Return [X, Y] of the center of cell containing provided text 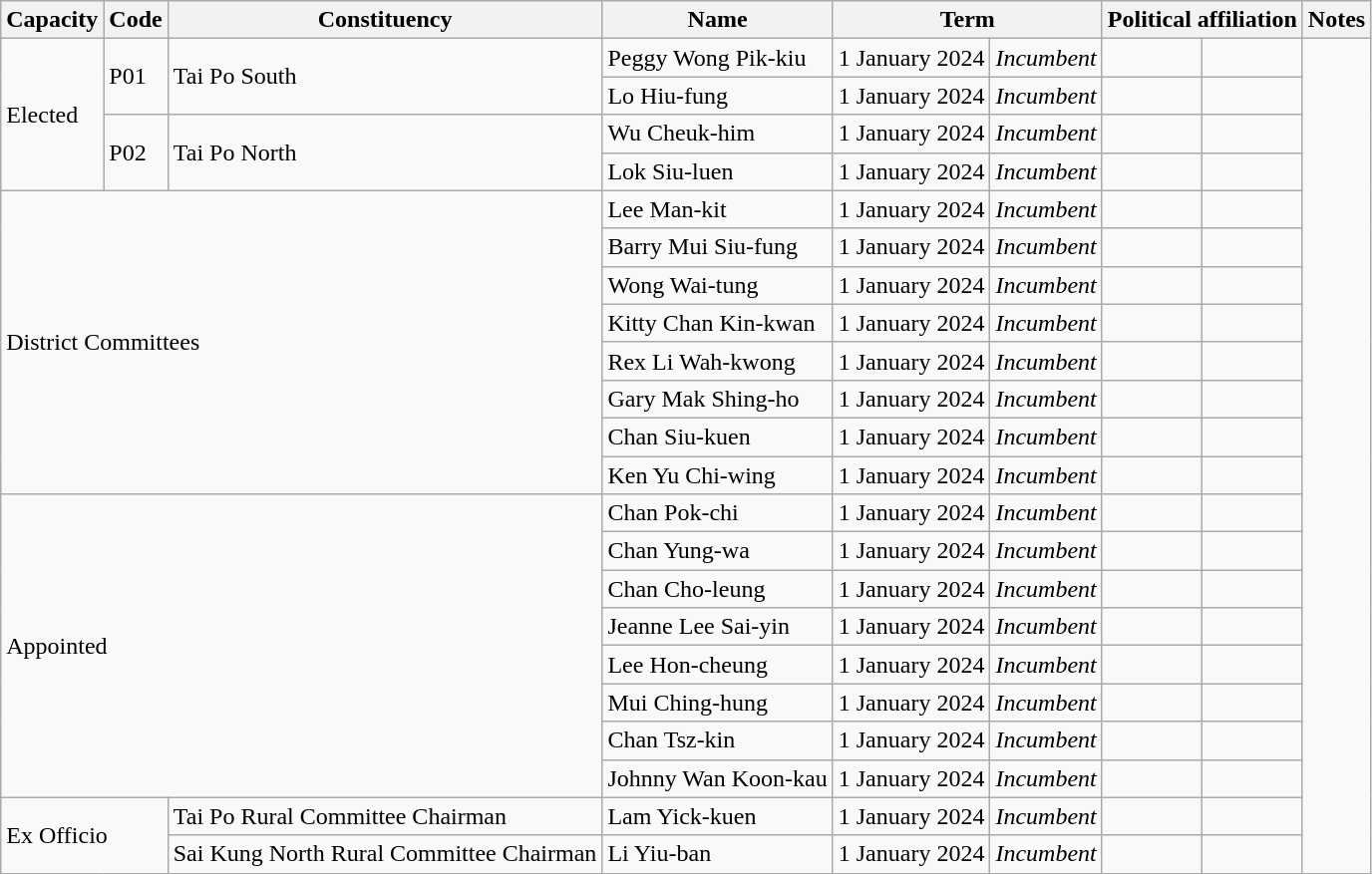
Mui Ching-hung [718, 703]
Term [967, 20]
Code [136, 20]
Political affiliation [1202, 20]
Li Yiu-ban [718, 854]
Ken Yu Chi-wing [718, 475]
Barry Mui Siu-fung [718, 247]
Tai Po South [385, 77]
Lam Yick-kuen [718, 816]
Notes [1336, 20]
Rex Li Wah-kwong [718, 361]
Name [718, 20]
Tai Po North [385, 152]
Wu Cheuk-him [718, 134]
Appointed [301, 646]
Chan Yung-wa [718, 551]
P01 [136, 77]
Chan Tsz-kin [718, 740]
Lo Hiu-fung [718, 96]
Chan Cho-leung [718, 589]
Lee Hon-cheung [718, 665]
Chan Pok-chi [718, 513]
Chan Siu-kuen [718, 437]
Lee Man-kit [718, 209]
Tai Po Rural Committee Chairman [385, 816]
Johnny Wan Koon-kau [718, 778]
Peggy Wong Pik-kiu [718, 58]
Elected [52, 115]
P02 [136, 152]
Lok Siu-luen [718, 171]
Constituency [385, 20]
Gary Mak Shing-ho [718, 399]
Jeanne Lee Sai-yin [718, 627]
Sai Kung North Rural Committee Chairman [385, 854]
Ex Officio [84, 835]
Kitty Chan Kin-kwan [718, 323]
District Committees [301, 342]
Wong Wai-tung [718, 285]
Capacity [52, 20]
